Pinpoint the cell where the given text exists, returning its [x, y] midpoint coordinate. 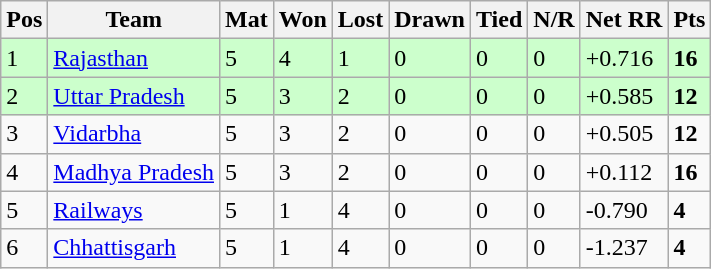
6 [24, 248]
Pos [24, 20]
Drawn [430, 20]
Pts [690, 20]
Won [302, 20]
Lost [360, 20]
Madhya Pradesh [134, 172]
+0.505 [624, 134]
Rajasthan [134, 58]
N/R [554, 20]
Mat [247, 20]
-1.237 [624, 248]
Team [134, 20]
+0.112 [624, 172]
Vidarbha [134, 134]
Railways [134, 210]
-0.790 [624, 210]
+0.585 [624, 96]
Tied [498, 20]
Uttar Pradesh [134, 96]
Net RR [624, 20]
+0.716 [624, 58]
Chhattisgarh [134, 248]
